Pinpoint the cell where the given text exists, returning its [X, Y] midpoint coordinate. 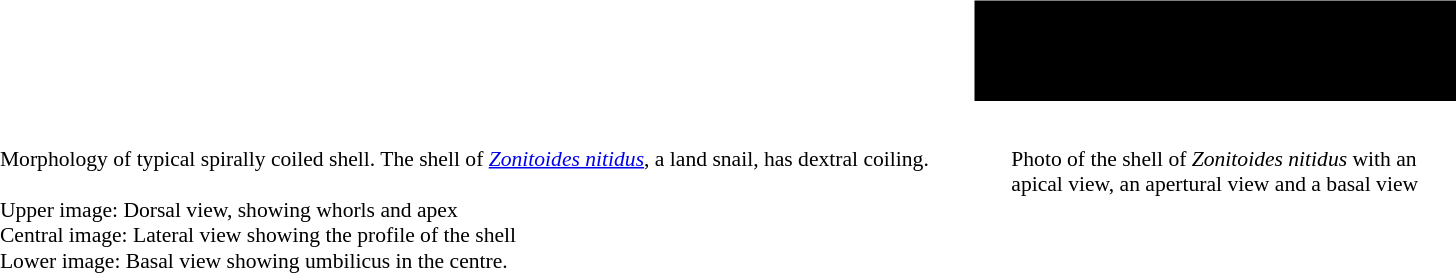
| [1215, 50]
